Pinpoint the cell where the given text exists, returning its (X, Y) midpoint coordinate. 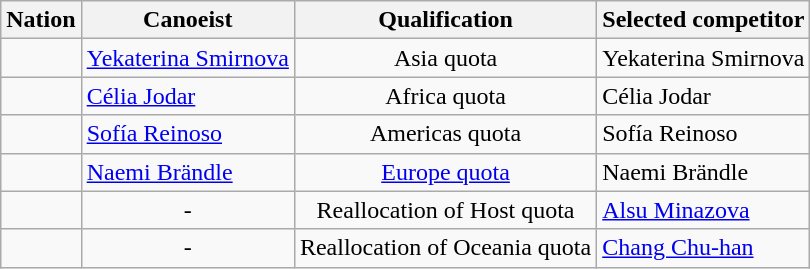
Chang Chu-han (704, 248)
Selected competitor (704, 20)
Americas quota (445, 134)
Qualification (445, 20)
Alsu Minazova (704, 210)
Europe quota (445, 172)
Reallocation of Host quota (445, 210)
Nation (41, 20)
Africa quota (445, 96)
Asia quota (445, 58)
Reallocation of Oceania quota (445, 248)
Canoeist (188, 20)
